Detect which cell encompasses the target text, then output its [x, y] center coordinate. 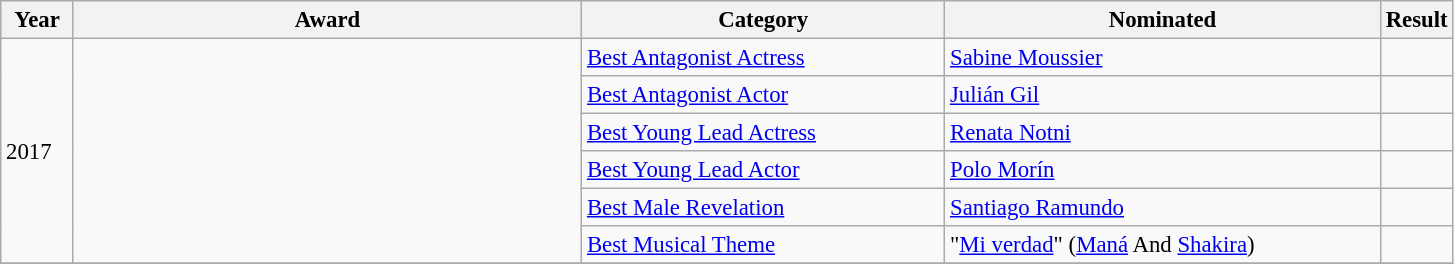
Renata Notni [1163, 133]
Best Young Lead Actor [764, 170]
Result [1416, 20]
Year [38, 20]
Best Male Revelation [764, 208]
Julián Gil [1163, 95]
Best Antagonist Actor [764, 95]
Best Young Lead Actress [764, 133]
Nominated [1163, 20]
Best Antagonist Actress [764, 58]
Award [327, 20]
Santiago Ramundo [1163, 208]
Sabine Moussier [1163, 58]
Polo Morín [1163, 170]
Best Musical Theme [764, 245]
Category [764, 20]
"Mi verdad" (Maná And Shakira) [1163, 245]
